Detect which cell encompasses the target text, then output its [X, Y] center coordinate. 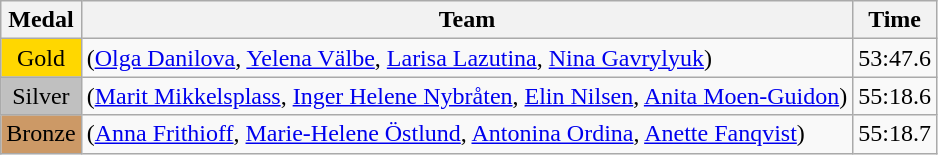
55:18.7 [895, 134]
Time [895, 20]
Gold [41, 58]
(Olga Danilova, Yelena Välbe, Larisa Lazutina, Nina Gavrylyuk) [467, 58]
53:47.6 [895, 58]
Bronze [41, 134]
(Marit Mikkelsplass, Inger Helene Nybråten, Elin Nilsen, Anita Moen-Guidon) [467, 96]
Silver [41, 96]
55:18.6 [895, 96]
(Anna Frithioff, Marie-Helene Östlund, Antonina Ordina, Anette Fanqvist) [467, 134]
Medal [41, 20]
Team [467, 20]
